Pinpoint the cell where the given text exists, returning its [X, Y] midpoint coordinate. 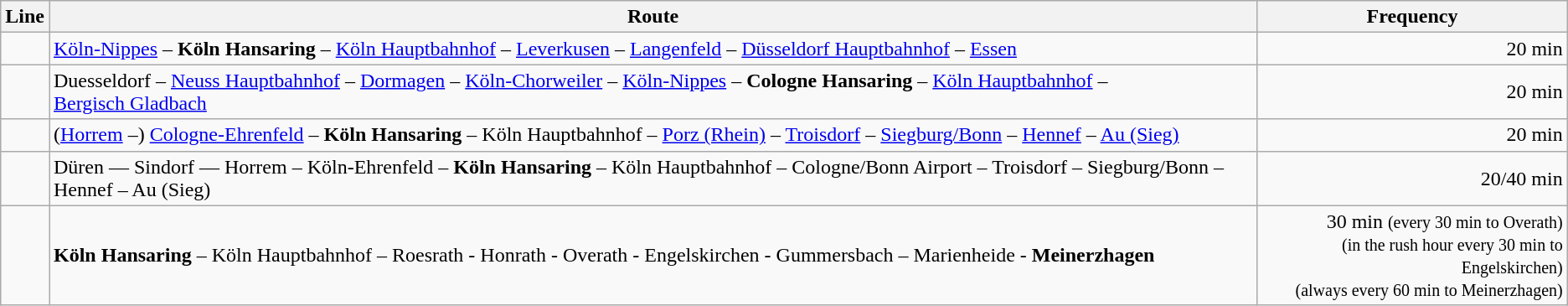
Duesseldorf – Neuss Hauptbahnhof – Dormagen – Köln-Chorweiler – Köln-Nippes – Cologne Hansaring – Köln Hauptbahnhof – Bergisch Gladbach [652, 92]
(Horrem –) Cologne-Ehrenfeld – Köln Hansaring – Köln Hauptbahnhof – Porz (Rhein) – Troisdorf – Siegburg/Bonn – Hennef – Au (Sieg) [652, 135]
Frequency [1412, 17]
20/40 min [1412, 178]
30 min (every 30 min to Overath)(in the rush hour every 30 min to Engelskirchen)(always every 60 min to Meinerzhagen) [1412, 255]
Route [652, 17]
Köln-Nippes – Köln Hansaring – Köln Hauptbahnhof – Leverkusen – Langenfeld – Düsseldorf Hauptbahnhof – Essen [652, 49]
Köln Hansaring – Köln Hauptbahnhof – Roesrath - Honrath - Overath - Engelskirchen - Gummersbach – Marienheide - Meinerzhagen [652, 255]
Line [25, 17]
